Provide the (X, Y) coordinate of the cell's center where the given text is located.  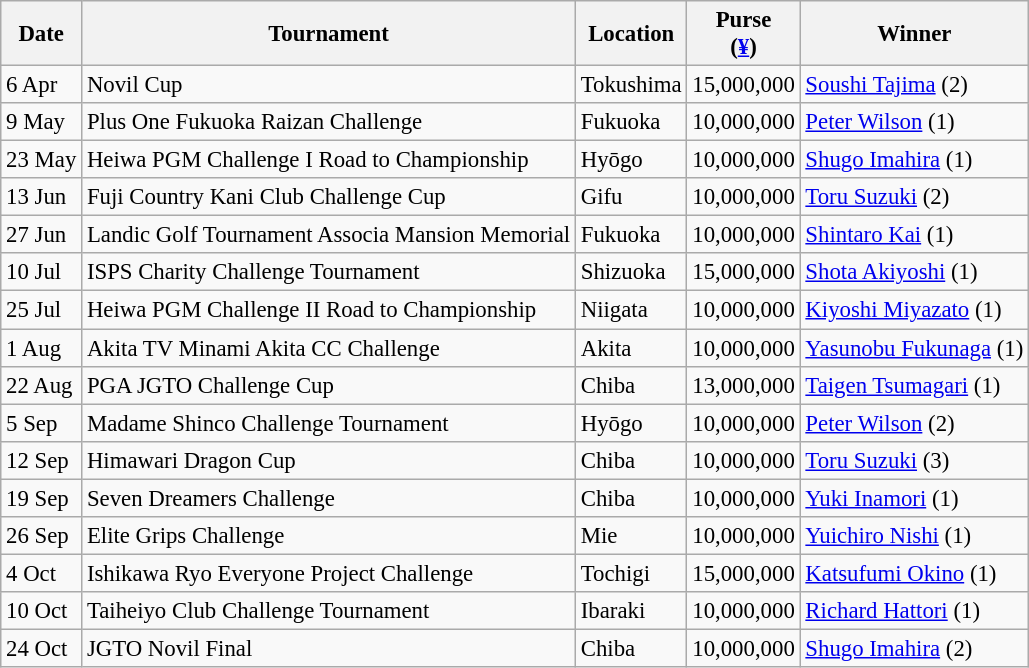
22 Aug (42, 385)
Peter Wilson (1) (914, 122)
Soushi Tajima (2) (914, 85)
Akita TV Minami Akita CC Challenge (329, 348)
Kiyoshi Miyazato (1) (914, 310)
Katsufumi Okino (1) (914, 573)
Seven Dreamers Challenge (329, 498)
13,000,000 (744, 385)
Shugo Imahira (2) (914, 648)
25 Jul (42, 310)
Ishikawa Ryo Everyone Project Challenge (329, 573)
Landic Golf Tournament Associa Mansion Memorial (329, 235)
Taigen Tsumagari (1) (914, 385)
ISPS Charity Challenge Tournament (329, 273)
Richard Hattori (1) (914, 611)
Taiheiyo Club Challenge Tournament (329, 611)
6 Apr (42, 85)
Toru Suzuki (2) (914, 197)
Tochigi (631, 573)
Novil Cup (329, 85)
Location (631, 34)
Heiwa PGM Challenge I Road to Championship (329, 160)
Winner (914, 34)
5 Sep (42, 423)
24 Oct (42, 648)
Mie (631, 536)
Peter Wilson (2) (914, 423)
9 May (42, 122)
19 Sep (42, 498)
Fuji Country Kani Club Challenge Cup (329, 197)
Tournament (329, 34)
Heiwa PGM Challenge II Road to Championship (329, 310)
Plus One Fukuoka Raizan Challenge (329, 122)
Himawari Dragon Cup (329, 460)
Elite Grips Challenge (329, 536)
Akita (631, 348)
Shota Akiyoshi (1) (914, 273)
Yasunobu Fukunaga (1) (914, 348)
Date (42, 34)
Tokushima (631, 85)
Shugo Imahira (1) (914, 160)
Shizuoka (631, 273)
Shintaro Kai (1) (914, 235)
JGTO Novil Final (329, 648)
10 Oct (42, 611)
Madame Shinco Challenge Tournament (329, 423)
1 Aug (42, 348)
Purse(¥) (744, 34)
Toru Suzuki (3) (914, 460)
Ibaraki (631, 611)
Yuichiro Nishi (1) (914, 536)
4 Oct (42, 573)
Gifu (631, 197)
10 Jul (42, 273)
PGA JGTO Challenge Cup (329, 385)
Niigata (631, 310)
23 May (42, 160)
26 Sep (42, 536)
27 Jun (42, 235)
Yuki Inamori (1) (914, 498)
13 Jun (42, 197)
12 Sep (42, 460)
